Provide the [X, Y] coordinate of the cell's center where the given text is located.  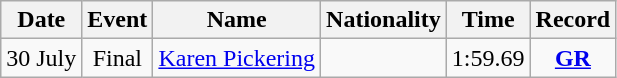
Nationality [384, 20]
Event [118, 20]
Karen Pickering [237, 58]
Date [42, 20]
Final [118, 58]
Time [488, 20]
GR [573, 58]
1:59.69 [488, 58]
Name [237, 20]
30 July [42, 58]
Record [573, 20]
